For the text-containing cell, return its midpoint in (x, y) coordinate format. 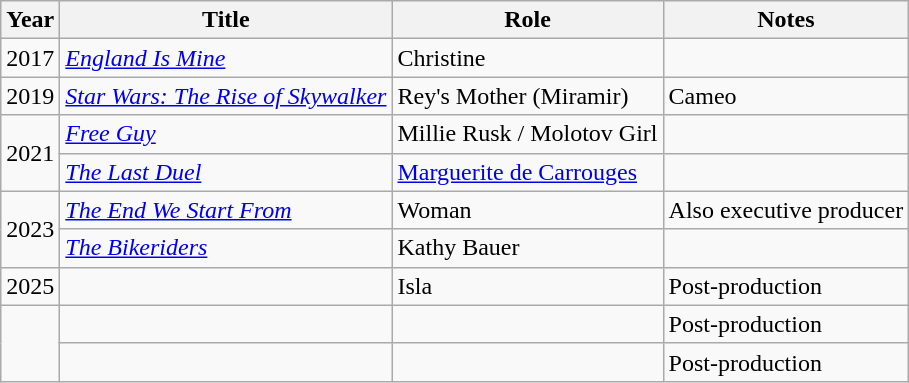
Cameo (786, 96)
Also executive producer (786, 210)
2025 (30, 286)
Role (528, 20)
Kathy Bauer (528, 248)
The Bikeriders (226, 248)
The Last Duel (226, 172)
2017 (30, 58)
Millie Rusk / Molotov Girl (528, 134)
Notes (786, 20)
Rey's Mother (Miramir) (528, 96)
Year (30, 20)
Free Guy (226, 134)
Title (226, 20)
Star Wars: The Rise of Skywalker (226, 96)
2023 (30, 229)
2021 (30, 153)
England Is Mine (226, 58)
Woman (528, 210)
Marguerite de Carrouges (528, 172)
2019 (30, 96)
The End We Start From (226, 210)
Christine (528, 58)
Isla (528, 286)
